Locate the cell with the specified text and output its [X, Y] center coordinate. 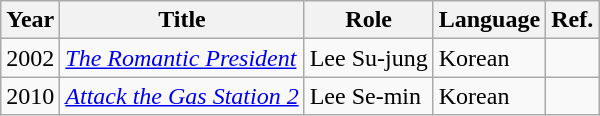
Ref. [572, 20]
The Romantic President [182, 58]
Title [182, 20]
Language [489, 20]
2010 [30, 96]
Lee Su-jung [368, 58]
Attack the Gas Station 2 [182, 96]
Lee Se-min [368, 96]
2002 [30, 58]
Role [368, 20]
Year [30, 20]
